Pinpoint the cell where the given text exists, returning its [X, Y] midpoint coordinate. 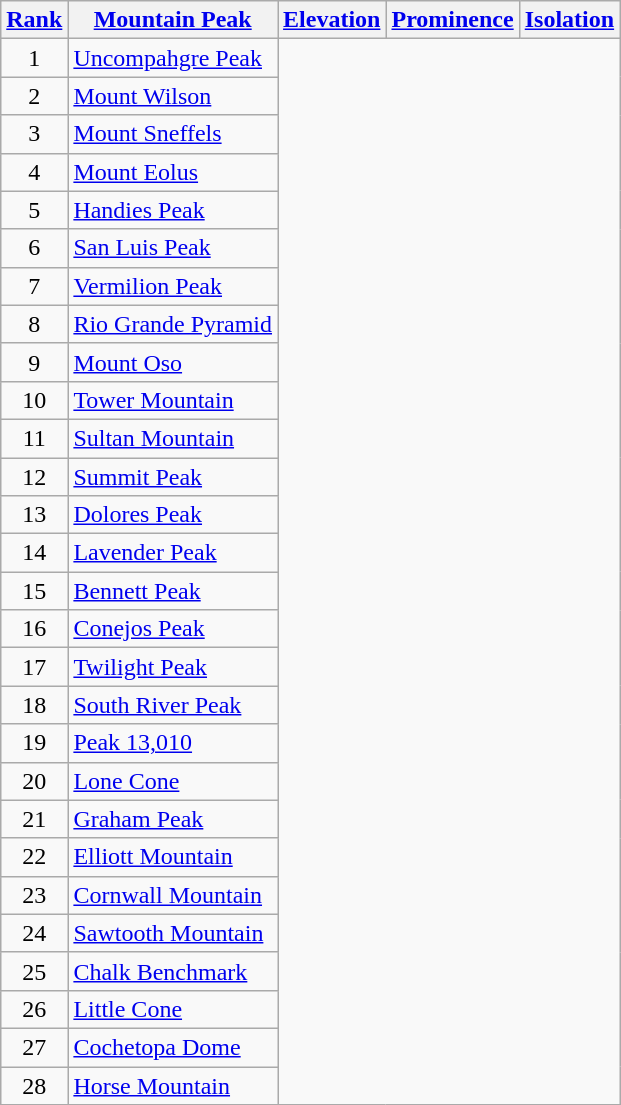
Mount Sneffels [173, 134]
18 [34, 705]
Elevation [332, 20]
Tower Mountain [173, 400]
Conejos Peak [173, 629]
27 [34, 1047]
Cornwall Mountain [173, 895]
Mount Oso [173, 362]
Peak 13,010 [173, 743]
San Luis Peak [173, 248]
Rank [34, 20]
12 [34, 477]
Horse Mountain [173, 1085]
Handies Peak [173, 210]
Isolation [569, 20]
23 [34, 895]
Mount Eolus [173, 172]
22 [34, 857]
10 [34, 400]
20 [34, 781]
South River Peak [173, 705]
3 [34, 134]
25 [34, 971]
8 [34, 324]
Rio Grande Pyramid [173, 324]
4 [34, 172]
Mount Wilson [173, 96]
17 [34, 667]
Prominence [452, 20]
Cochetopa Dome [173, 1047]
13 [34, 515]
16 [34, 629]
1 [34, 58]
Lavender Peak [173, 553]
26 [34, 1009]
15 [34, 591]
6 [34, 248]
Summit Peak [173, 477]
28 [34, 1085]
Vermilion Peak [173, 286]
Sultan Mountain [173, 438]
14 [34, 553]
Bennett Peak [173, 591]
Twilight Peak [173, 667]
Lone Cone [173, 781]
Chalk Benchmark [173, 971]
2 [34, 96]
19 [34, 743]
9 [34, 362]
Mountain Peak [173, 20]
Little Cone [173, 1009]
Graham Peak [173, 819]
7 [34, 286]
Sawtooth Mountain [173, 933]
Dolores Peak [173, 515]
Elliott Mountain [173, 857]
5 [34, 210]
11 [34, 438]
24 [34, 933]
Uncompahgre Peak [173, 58]
21 [34, 819]
